From the cell containing the given text, extract its center point as [x, y] coordinate. 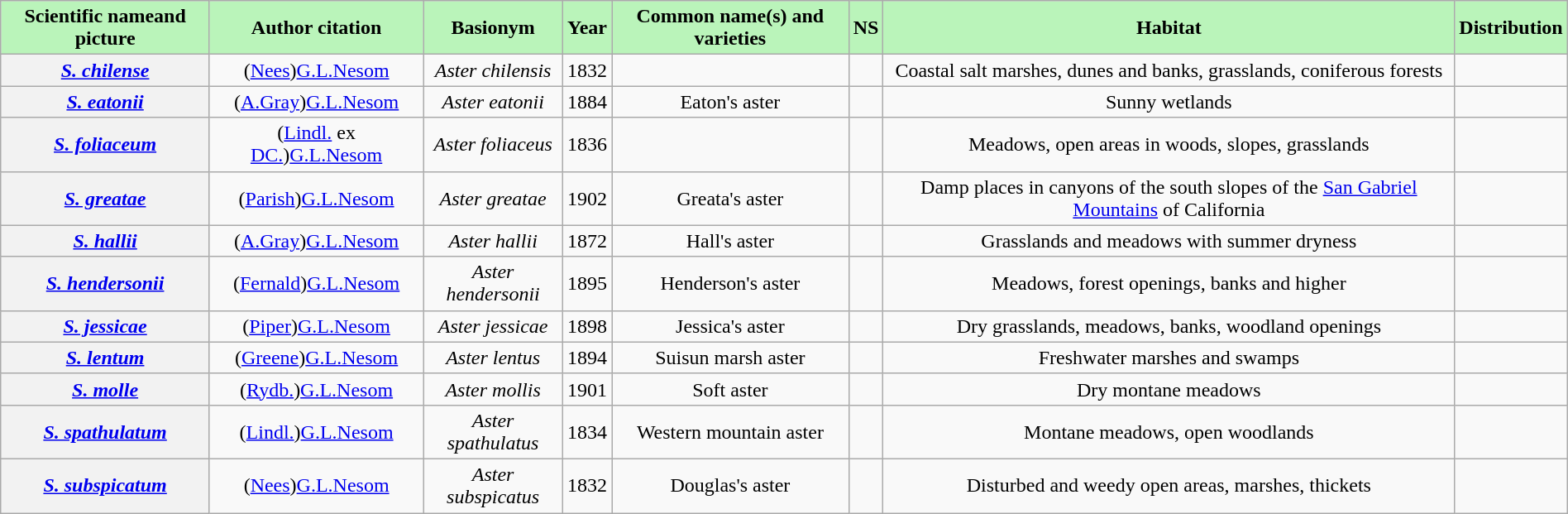
Eaton's aster [731, 102]
Aster jessicae [493, 326]
(Greene)G.L.Nesom [316, 358]
Aster hendersonii [493, 283]
Aster foliaceus [493, 144]
Henderson's aster [731, 283]
Coastal salt marshes, dunes and banks, grasslands, coniferous forests [1169, 70]
S. greatae [106, 199]
S. hallii [106, 241]
S. jessicae [106, 326]
Distribution [1511, 28]
Year [587, 28]
(Lindl. ex DC.)G.L.Nesom [316, 144]
Scientific nameand picture [106, 28]
1872 [587, 241]
1901 [587, 389]
Soft aster [731, 389]
S. foliaceum [106, 144]
Suisun marsh aster [731, 358]
Greata's aster [731, 199]
Author citation [316, 28]
Habitat [1169, 28]
1898 [587, 326]
Jessica's aster [731, 326]
S. hendersonii [106, 283]
Aster spathulatus [493, 432]
Aster chilensis [493, 70]
NS [866, 28]
S. chilense [106, 70]
S. eatonii [106, 102]
(Parish)G.L.Nesom [316, 199]
Aster eatonii [493, 102]
S. molle [106, 389]
S. spathulatum [106, 432]
Common name(s) and varieties [731, 28]
Western mountain aster [731, 432]
Grasslands and meadows with summer dryness [1169, 241]
Meadows, forest openings, banks and higher [1169, 283]
Damp places in canyons of the south slopes of the San Gabriel Mountains of California [1169, 199]
Hall's aster [731, 241]
Montane meadows, open woodlands [1169, 432]
Disturbed and weedy open areas, marshes, thickets [1169, 485]
Freshwater marshes and swamps [1169, 358]
Sunny wetlands [1169, 102]
1836 [587, 144]
1834 [587, 432]
Aster lentus [493, 358]
S. subspicatum [106, 485]
Dry grasslands, meadows, banks, woodland openings [1169, 326]
Aster greatae [493, 199]
1902 [587, 199]
S. lentum [106, 358]
Meadows, open areas in woods, slopes, grasslands [1169, 144]
Aster mollis [493, 389]
(Fernald)G.L.Nesom [316, 283]
Aster subspicatus [493, 485]
1895 [587, 283]
Aster hallii [493, 241]
Douglas's aster [731, 485]
(Rydb.)G.L.Nesom [316, 389]
(Lindl.)G.L.Nesom [316, 432]
1894 [587, 358]
Dry montane meadows [1169, 389]
1884 [587, 102]
Basionym [493, 28]
(Piper)G.L.Nesom [316, 326]
